Provide the (x, y) coordinate of the cell's center where the given text is located.  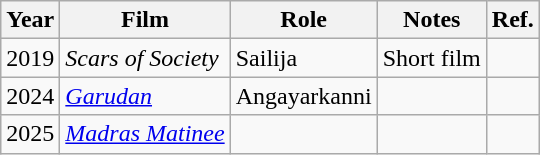
Short film (432, 58)
Ref. (512, 20)
2019 (30, 58)
2024 (30, 96)
Year (30, 20)
2025 (30, 134)
Notes (432, 20)
Role (304, 20)
Garudan (145, 96)
Scars of Society (145, 58)
Angayarkanni (304, 96)
Film (145, 20)
Sailija (304, 58)
Madras Matinee (145, 134)
